From the cell containing the given text, extract its center point as (X, Y) coordinate. 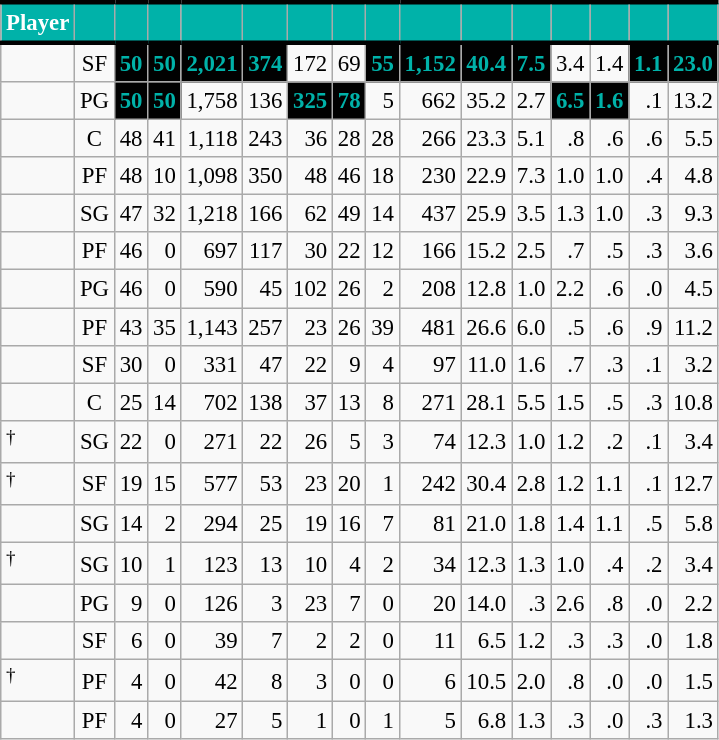
42 (212, 681)
13.2 (693, 101)
11.2 (693, 327)
2.6 (570, 604)
53 (266, 484)
27 (212, 721)
4.8 (693, 176)
3.6 (693, 251)
1,758 (212, 101)
123 (212, 563)
12 (382, 251)
16 (348, 524)
5.1 (532, 139)
2,021 (212, 62)
590 (212, 289)
5.8 (693, 524)
2.5 (532, 251)
81 (430, 524)
21.0 (486, 524)
266 (430, 139)
350 (266, 176)
26.6 (486, 327)
25.9 (486, 214)
325 (310, 101)
23.3 (486, 139)
9.3 (693, 214)
36 (310, 139)
69 (348, 62)
3.2 (693, 364)
32 (164, 214)
1,143 (212, 327)
97 (430, 364)
.9 (648, 327)
242 (430, 484)
Player (38, 22)
23.0 (693, 62)
74 (430, 441)
702 (212, 402)
34 (430, 563)
6.0 (532, 327)
117 (266, 251)
374 (266, 62)
7.3 (532, 176)
45 (266, 289)
49 (348, 214)
18 (382, 176)
35 (164, 327)
22.9 (486, 176)
15.2 (486, 251)
126 (212, 604)
55 (382, 62)
697 (212, 251)
10.5 (486, 681)
78 (348, 101)
43 (130, 327)
40.4 (486, 62)
11.0 (486, 364)
172 (310, 62)
1,098 (212, 176)
243 (266, 139)
28.1 (486, 402)
208 (430, 289)
294 (212, 524)
136 (266, 101)
102 (310, 289)
481 (430, 327)
1,218 (212, 214)
30.4 (486, 484)
11 (430, 641)
12.8 (486, 289)
257 (266, 327)
15 (164, 484)
577 (212, 484)
2.7 (532, 101)
331 (212, 364)
10.8 (693, 402)
2.0 (532, 681)
12.7 (693, 484)
6.8 (486, 721)
41 (164, 139)
1,118 (212, 139)
7.5 (532, 62)
662 (430, 101)
138 (266, 402)
230 (430, 176)
35.2 (486, 101)
4.5 (693, 289)
437 (430, 214)
1,152 (430, 62)
37 (310, 402)
14.0 (486, 604)
3.5 (532, 214)
62 (310, 214)
2.8 (532, 484)
